Extract the (x, y) coordinate from the center of the cell holding the provided text.  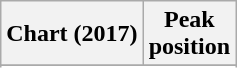
Peakposition (189, 34)
Chart (2017) (72, 34)
